Scan for the cell matching the given text and deliver its (X, Y) coordinate at center. 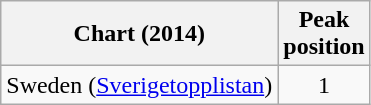
Sweden (Sverigetopplistan) (140, 85)
Peakposition (324, 34)
Chart (2014) (140, 34)
1 (324, 85)
